Return the [x, y] coordinate for the center point of the cell that contains the specified text.  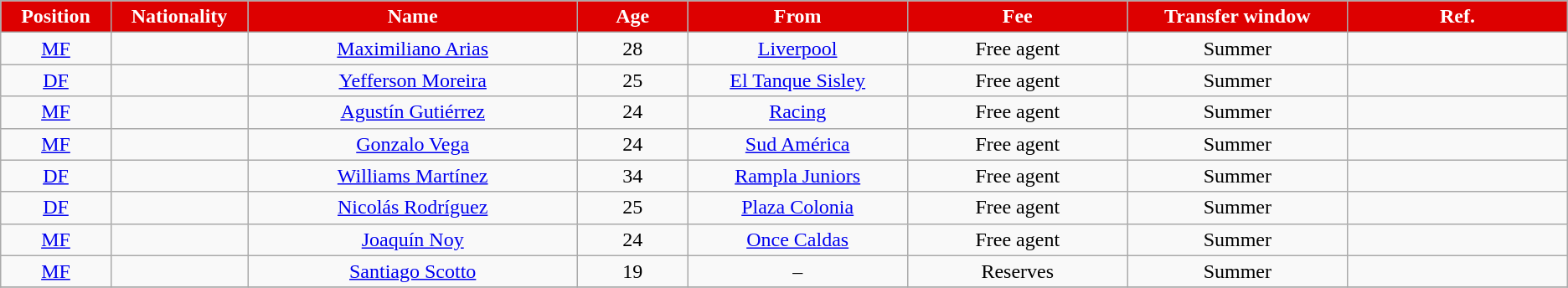
Reserves [1017, 271]
Transfer window [1238, 17]
Liverpool [797, 49]
34 [633, 176]
– [797, 271]
Position [56, 17]
Racing [797, 112]
Agustín Gutiérrez [413, 112]
Maximiliano Arias [413, 49]
Age [633, 17]
Rampla Juniors [797, 176]
28 [633, 49]
Once Caldas [797, 239]
Fee [1017, 17]
Gonzalo Vega [413, 144]
Yefferson Moreira [413, 80]
Nationality [179, 17]
Name [413, 17]
Santiago Scotto [413, 271]
Plaza Colonia [797, 208]
Nicolás Rodríguez [413, 208]
From [797, 17]
El Tanque Sisley [797, 80]
Joaquín Noy [413, 239]
Ref. [1457, 17]
Williams Martínez [413, 176]
19 [633, 271]
Sud América [797, 144]
